From the cell containing the given text, extract its center point as (x, y) coordinate. 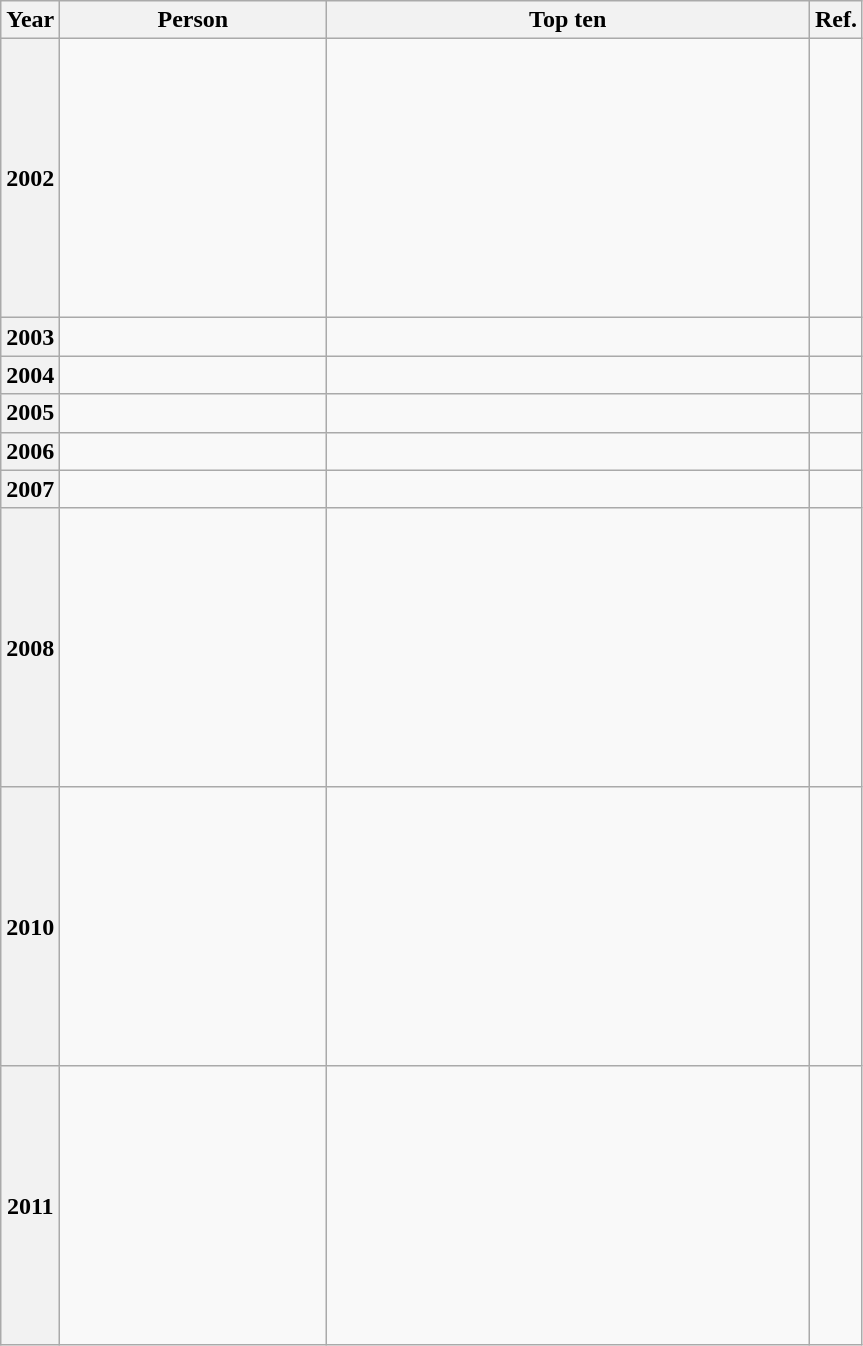
2008 (30, 648)
2005 (30, 413)
2007 (30, 489)
Person (193, 20)
2004 (30, 375)
Year (30, 20)
Top ten (568, 20)
2006 (30, 451)
2002 (30, 178)
2003 (30, 337)
2010 (30, 926)
2011 (30, 1206)
Ref. (836, 20)
